Locate the cell with the specified text and output its (x, y) center coordinate. 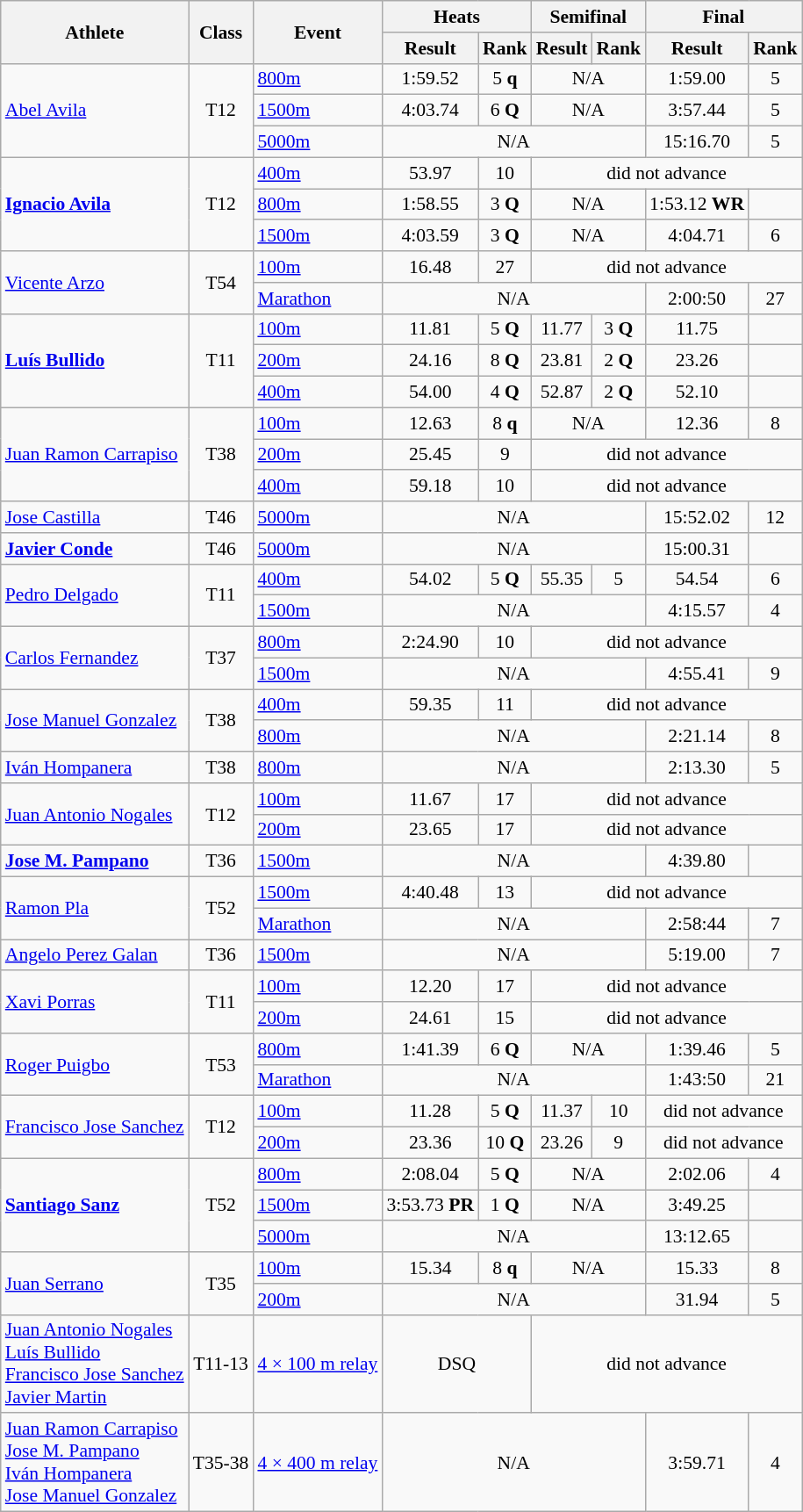
15.33 (697, 1268)
12.63 (430, 423)
24.61 (430, 1018)
13 (505, 893)
13:12.65 (697, 1237)
21 (776, 1080)
4:04.71 (697, 236)
1 Q (505, 1206)
11.77 (562, 329)
4 Q (505, 392)
DSQ (456, 1364)
Carlos Fernandez (95, 659)
15.34 (430, 1268)
1:53.12 WR (697, 205)
8 Q (505, 361)
52.87 (562, 392)
15 (505, 1018)
T37 (221, 659)
Francisco Jose Sanchez (95, 1127)
T35-38 (221, 1463)
T11-13 (221, 1364)
1:58.55 (430, 205)
15:00.31 (697, 549)
15:16.70 (697, 142)
11.28 (430, 1112)
Jose Castilla (95, 517)
1:59.52 (430, 79)
T53 (221, 1064)
11.75 (697, 329)
15:52.02 (697, 517)
4:39.80 (697, 861)
1:39.46 (697, 1049)
11.37 (562, 1112)
11 (505, 705)
Juan Serrano (95, 1284)
10 Q (505, 1143)
Juan Antonio Nogales Luís Bullido Francisco Jose Sanchez Javier Martin (95, 1364)
4:15.57 (697, 611)
11.67 (430, 799)
2:58:44 (697, 924)
54.54 (697, 580)
Jose Manuel Gonzalez (95, 720)
Event (318, 32)
4:03.59 (430, 236)
Iván Hompanera (95, 767)
2:08.04 (430, 1174)
12.36 (697, 423)
1:43:50 (697, 1080)
2:00:50 (697, 299)
59.18 (430, 486)
Juan Antonio Nogales (95, 815)
Luís Bullido (95, 360)
Xavi Porras (95, 1003)
16.48 (430, 267)
54.00 (430, 392)
54.02 (430, 580)
12 (776, 517)
Juan Ramon Carrapiso Jose M. Pampano Iván Hompanera Jose Manuel Gonzalez (95, 1463)
52.10 (697, 392)
Class (221, 32)
53.97 (430, 173)
Javier Conde (95, 549)
59.35 (430, 705)
Ramon Pla (95, 908)
Abel Avila (95, 111)
Final (723, 17)
T35 (221, 1284)
3:49.25 (697, 1206)
2:21.14 (697, 737)
55.35 (562, 580)
T54 (221, 283)
23.36 (430, 1143)
3:53.73 PR (430, 1206)
Athlete (95, 32)
25.45 (430, 455)
3:57.44 (697, 111)
Heats (456, 17)
4:55.41 (697, 673)
23.65 (430, 830)
Pedro Delgado (95, 595)
Juan Ramon Carrapiso (95, 455)
1:59.00 (697, 79)
23.81 (562, 361)
11.81 (430, 329)
12.20 (430, 987)
3:59.71 (697, 1463)
1:41.39 (430, 1049)
Angelo Perez Galan (95, 955)
2:24.90 (430, 643)
4 × 100 m relay (318, 1364)
5 q (505, 79)
4 × 400 m relay (318, 1463)
31.94 (697, 1300)
24.16 (430, 361)
Roger Puigbo (95, 1064)
Vicente Arzo (95, 283)
2:02.06 (697, 1174)
Santiago Sanz (95, 1205)
2:13.30 (697, 767)
Jose M. Pampano (95, 861)
Ignacio Avila (95, 204)
Semifinal (588, 17)
5:19.00 (697, 955)
4:03.74 (430, 111)
4:40.48 (430, 893)
